Extract the (x, y) coordinate from the center of the cell holding the provided text.  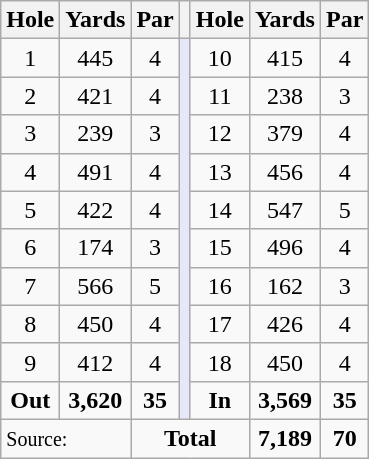
16 (220, 286)
10 (220, 58)
415 (284, 58)
7,189 (284, 438)
7 (30, 286)
12 (220, 134)
421 (96, 96)
422 (96, 210)
426 (284, 324)
In (220, 400)
Source: (66, 438)
1 (30, 58)
445 (96, 58)
566 (96, 286)
491 (96, 172)
8 (30, 324)
238 (284, 96)
2 (30, 96)
17 (220, 324)
239 (96, 134)
496 (284, 248)
70 (344, 438)
3,620 (96, 400)
11 (220, 96)
379 (284, 134)
456 (284, 172)
18 (220, 362)
13 (220, 172)
Total (190, 438)
174 (96, 248)
3,569 (284, 400)
9 (30, 362)
162 (284, 286)
Out (30, 400)
15 (220, 248)
412 (96, 362)
547 (284, 210)
6 (30, 248)
14 (220, 210)
